Search for the cell housing the specified text and yield its (X, Y) center coordinate. 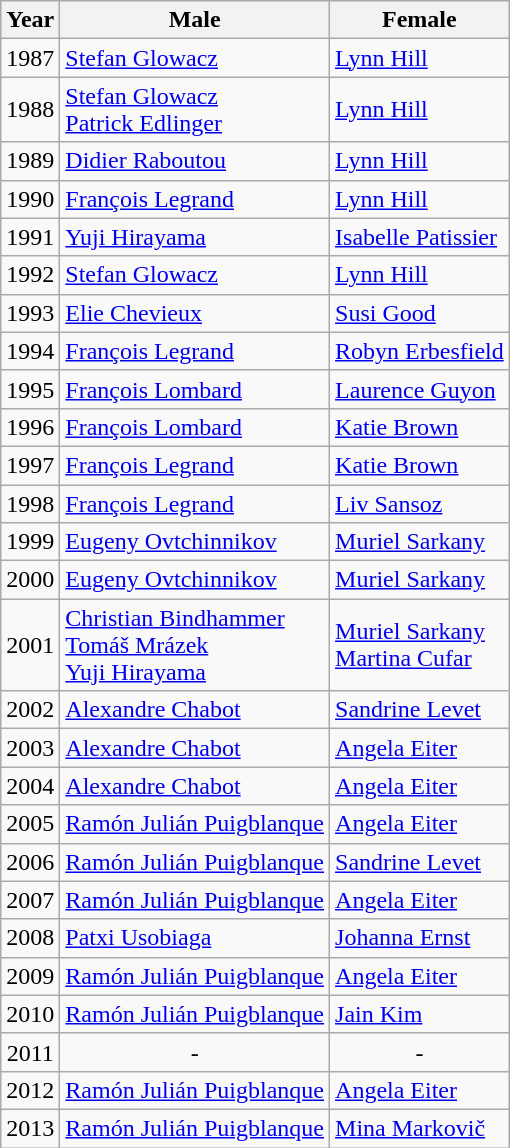
Female (420, 20)
1998 (30, 503)
2005 (30, 824)
Stefan Glowacz Patrick Edlinger (195, 110)
2008 (30, 938)
2003 (30, 748)
1991 (30, 237)
Elie Chevieux (195, 313)
1997 (30, 465)
1996 (30, 427)
Robyn Erbesfield (420, 351)
1987 (30, 58)
1999 (30, 542)
Male (195, 20)
2002 (30, 710)
1990 (30, 199)
Yuji Hirayama (195, 237)
2007 (30, 900)
2001 (30, 645)
2006 (30, 862)
2000 (30, 580)
2011 (30, 1052)
1995 (30, 389)
Isabelle Patissier (420, 237)
1988 (30, 110)
Susi Good (420, 313)
Mina Markovič (420, 1128)
2013 (30, 1128)
Muriel Sarkany Martina Cufar (420, 645)
Laurence Guyon (420, 389)
2009 (30, 976)
Didier Raboutou (195, 161)
2010 (30, 1014)
Liv Sansoz (420, 503)
2004 (30, 786)
Jain Kim (420, 1014)
Christian Bindhammer Tomáš Mrázek Yuji Hirayama (195, 645)
Johanna Ernst (420, 938)
1993 (30, 313)
1989 (30, 161)
1992 (30, 275)
Year (30, 20)
Patxi Usobiaga (195, 938)
2012 (30, 1090)
1994 (30, 351)
